Find where the given text appears and provide that cell's center as [X, Y] coordinate. 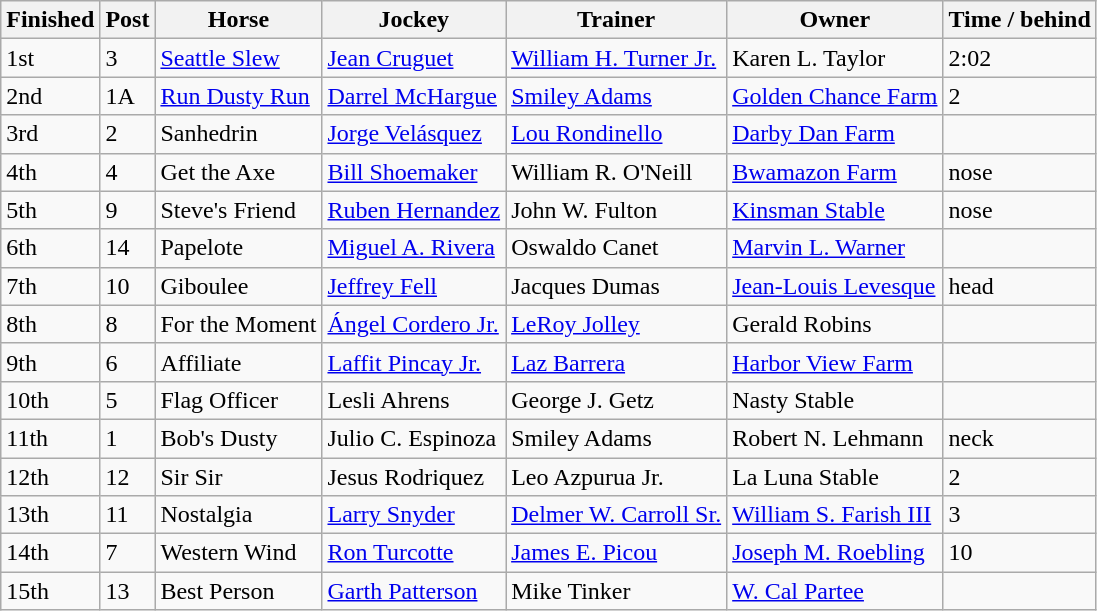
Ruben Hernandez [414, 210]
Harbor View Farm [835, 362]
Jean-Louis Levesque [835, 286]
John W. Fulton [616, 210]
13 [128, 591]
Laffit Pincay Jr. [414, 362]
9th [50, 362]
Laz Barrera [616, 362]
2:02 [1020, 58]
La Luna Stable [835, 477]
George J. Getz [616, 400]
Jacques Dumas [616, 286]
Jorge Velásquez [414, 134]
Marvin L. Warner [835, 248]
Garth Patterson [414, 591]
Nostalgia [238, 515]
6 [128, 362]
Sir Sir [238, 477]
Post [128, 20]
Lesli Ahrens [414, 400]
6th [50, 248]
11 [128, 515]
Larry Snyder [414, 515]
Get the Axe [238, 172]
Bill Shoemaker [414, 172]
Papelote [238, 248]
8 [128, 324]
5th [50, 210]
Julio C. Espinoza [414, 438]
W. Cal Partee [835, 591]
Jesus Rodriquez [414, 477]
13th [50, 515]
Trainer [616, 20]
4 [128, 172]
12 [128, 477]
Miguel A. Rivera [414, 248]
Nasty Stable [835, 400]
Darrel McHargue [414, 96]
Jeffrey Fell [414, 286]
Bob's Dusty [238, 438]
head [1020, 286]
Bwamazon Farm [835, 172]
2nd [50, 96]
William S. Farish III [835, 515]
William R. O'Neill [616, 172]
Jockey [414, 20]
7th [50, 286]
Mike Tinker [616, 591]
Horse [238, 20]
Gerald Robins [835, 324]
14th [50, 553]
8th [50, 324]
7 [128, 553]
Oswaldo Canet [616, 248]
Delmer W. Carroll Sr. [616, 515]
Time / behind [1020, 20]
LeRoy Jolley [616, 324]
Robert N. Lehmann [835, 438]
15th [50, 591]
5 [128, 400]
Joseph M. Roebling [835, 553]
Karen L. Taylor [835, 58]
1A [128, 96]
neck [1020, 438]
Flag Officer [238, 400]
4th [50, 172]
Leo Azpurua Jr. [616, 477]
For the Moment [238, 324]
10th [50, 400]
Western Wind [238, 553]
Darby Dan Farm [835, 134]
Seattle Slew [238, 58]
Ron Turcotte [414, 553]
Kinsman Stable [835, 210]
Best Person [238, 591]
Finished [50, 20]
11th [50, 438]
1st [50, 58]
Affiliate [238, 362]
Sanhedrin [238, 134]
Ángel Cordero Jr. [414, 324]
William H. Turner Jr. [616, 58]
Giboulee [238, 286]
3rd [50, 134]
Steve's Friend [238, 210]
12th [50, 477]
14 [128, 248]
Golden Chance Farm [835, 96]
1 [128, 438]
Run Dusty Run [238, 96]
Owner [835, 20]
Lou Rondinello [616, 134]
9 [128, 210]
James E. Picou [616, 553]
Jean Cruguet [414, 58]
